Detect which cell encompasses the target text, then output its (x, y) center coordinate. 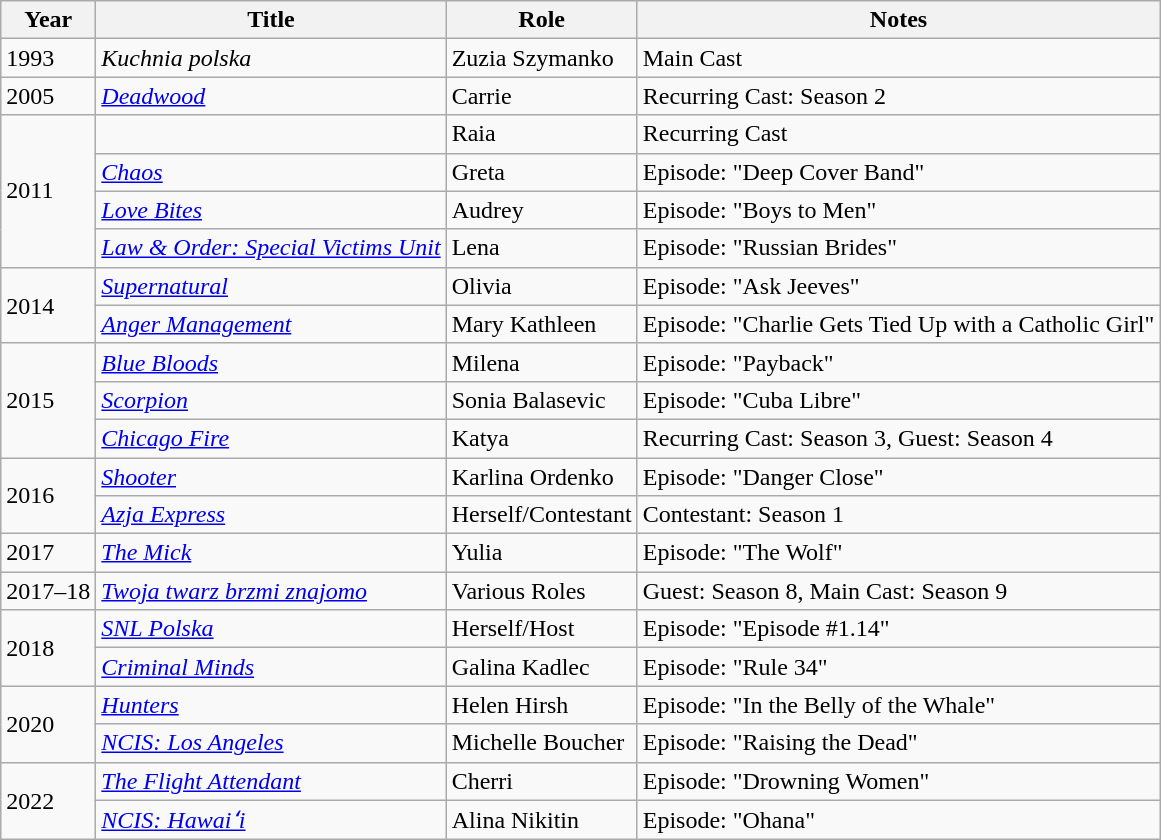
Title (271, 20)
Episode: "Payback" (898, 362)
Zuzia Szymanko (542, 58)
2016 (48, 496)
Episode: "Drowning Women" (898, 781)
Hunters (271, 705)
Helen Hirsh (542, 705)
Contestant: Season 1 (898, 515)
Galina Kadlec (542, 667)
Herself/Contestant (542, 515)
Love Bites (271, 210)
Criminal Minds (271, 667)
2022 (48, 801)
2015 (48, 400)
Raia (542, 134)
Episode: "The Wolf" (898, 553)
NCIS: Hawaiʻi (271, 820)
2020 (48, 724)
Recurring Cast (898, 134)
Episode: "Ask Jeeves" (898, 286)
The Mick (271, 553)
Yulia (542, 553)
Sonia Balasevic (542, 400)
The Flight Attendant (271, 781)
Episode: "Cuba Libre" (898, 400)
2017–18 (48, 591)
Recurring Cast: Season 3, Guest: Season 4 (898, 438)
Episode: "Danger Close" (898, 477)
Anger Management (271, 324)
Law & Order: Special Victims Unit (271, 248)
Carrie (542, 96)
Herself/Host (542, 629)
2011 (48, 191)
SNL Polska (271, 629)
Twoja twarz brzmi znajomo (271, 591)
Episode: "Russian Brides" (898, 248)
Role (542, 20)
Chicago Fire (271, 438)
Alina Nikitin (542, 820)
Cherri (542, 781)
Katya (542, 438)
Olivia (542, 286)
Episode: "In the Belly of the Whale" (898, 705)
1993 (48, 58)
2014 (48, 305)
Deadwood (271, 96)
Scorpion (271, 400)
Karlina Ordenko (542, 477)
Mary Kathleen (542, 324)
Guest: Season 8, Main Cast: Season 9 (898, 591)
Recurring Cast: Season 2 (898, 96)
Chaos (271, 172)
Various Roles (542, 591)
Lena (542, 248)
Main Cast (898, 58)
Episode: "Raising the Dead" (898, 743)
Audrey (542, 210)
Kuchnia polska (271, 58)
Episode: "Charlie Gets Tied Up with a Catholic Girl" (898, 324)
Episode: "Boys to Men" (898, 210)
Episode: "Episode #1.14" (898, 629)
Greta (542, 172)
Notes (898, 20)
2017 (48, 553)
2018 (48, 648)
Michelle Boucher (542, 743)
NCIS: Los Angeles (271, 743)
2005 (48, 96)
Episode: "Deep Cover Band" (898, 172)
Episode: "Ohana" (898, 820)
Supernatural (271, 286)
Shooter (271, 477)
Episode: "Rule 34" (898, 667)
Azja Express (271, 515)
Year (48, 20)
Milena (542, 362)
Blue Bloods (271, 362)
